Search for the cell housing the specified text and yield its [X, Y] center coordinate. 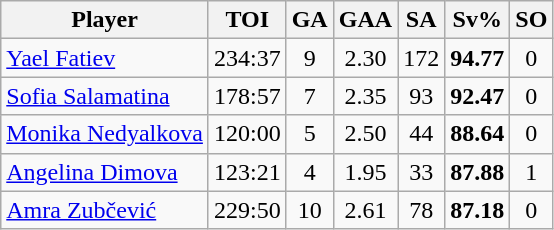
87.88 [478, 172]
2.61 [365, 210]
TOI [247, 20]
Monika Nedyalkova [105, 134]
Sofia Salamatina [105, 96]
Angelina Dimova [105, 172]
94.77 [478, 58]
Player [105, 20]
GAA [365, 20]
78 [422, 210]
123:21 [247, 172]
2.35 [365, 96]
33 [422, 172]
44 [422, 134]
10 [310, 210]
2.50 [365, 134]
Yael Fatiev [105, 58]
234:37 [247, 58]
Sv% [478, 20]
92.47 [478, 96]
5 [310, 134]
87.18 [478, 210]
9 [310, 58]
SO [532, 20]
120:00 [247, 134]
7 [310, 96]
SA [422, 20]
93 [422, 96]
178:57 [247, 96]
Amra Zubčević [105, 210]
88.64 [478, 134]
172 [422, 58]
229:50 [247, 210]
1 [532, 172]
GA [310, 20]
2.30 [365, 58]
1.95 [365, 172]
4 [310, 172]
